Detect which cell encompasses the target text, then output its (X, Y) center coordinate. 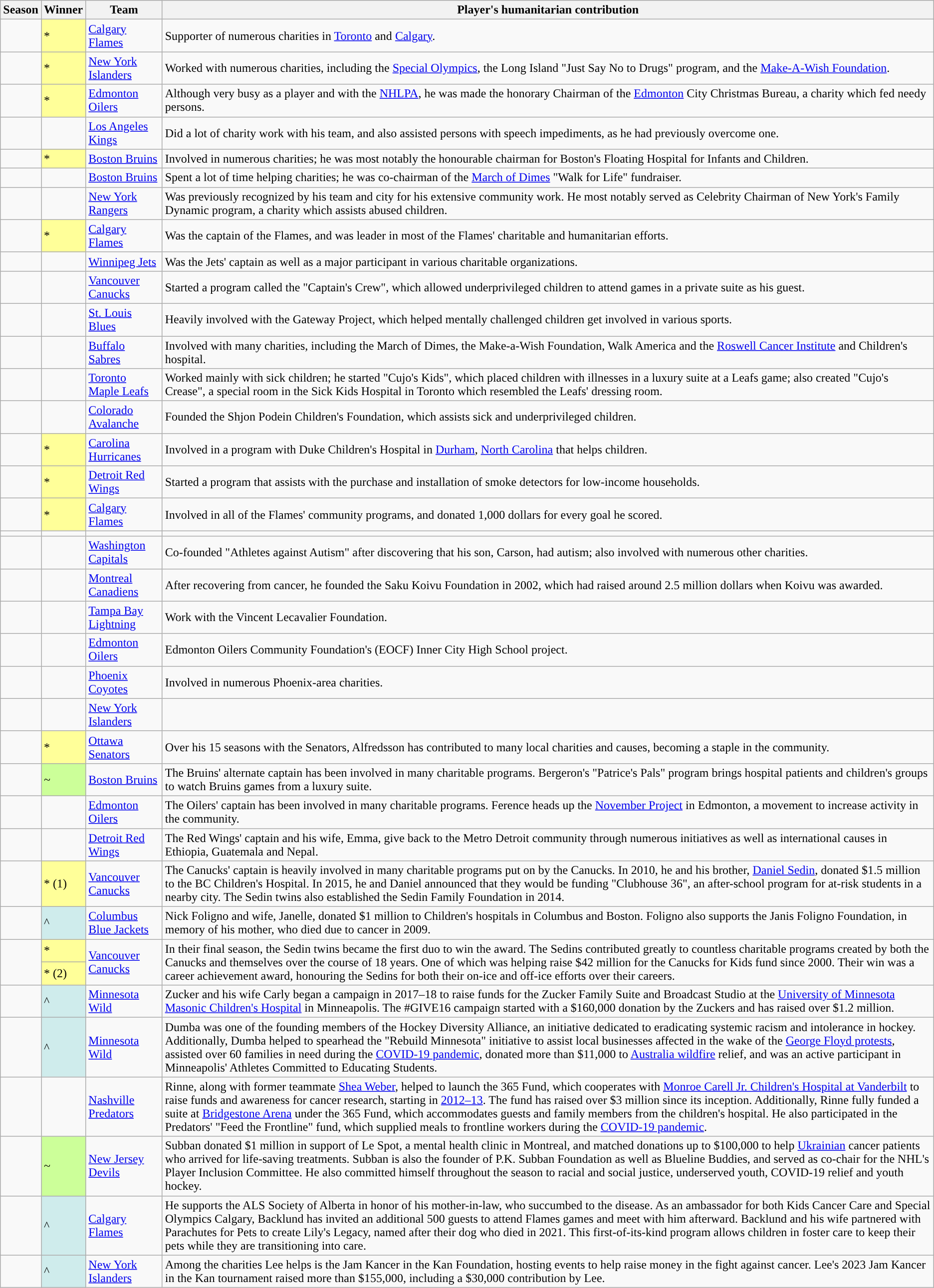
Spent a lot of time helping charities; he was co-chairman of the March of Dimes "Walk for Life" fundraiser. (548, 178)
* (2) (63, 974)
Involved in a program with Duke Children's Hospital in Durham, North Carolina that helps children. (548, 450)
Worked with numerous charities, including the Special Olympics, the Long Island "Just Say No to Drugs" program, and the Make-A-Wish Foundation. (548, 68)
Player's humanitarian contribution (548, 10)
Carolina Hurricanes (124, 450)
Washington Capitals (124, 553)
Edmonton Oilers Community Foundation's (EOCF) Inner City High School project. (548, 649)
Was the captain of the Flames, and was leader in most of the Flames' charitable and humanitarian efforts. (548, 235)
Was the Jets' captain as well as a major participant in various charitable organizations. (548, 261)
Ottawa Senators (124, 747)
Heavily involved with the Gateway Project, which helped mentally challenged children get involved in various sports. (548, 319)
Team (124, 10)
Season (21, 10)
Buffalo Sabres (124, 352)
New Jersey Devils (124, 1166)
* (1) (63, 884)
Columbus Blue Jackets (124, 923)
Winnipeg Jets (124, 261)
Did a lot of charity work with his team, and also assisted persons with speech impediments, as he had previously overcome one. (548, 133)
Started a program called the "Captain's Crew", which allowed underprivileged children to attend games in a private suite as his guest. (548, 287)
Started a program that assists with the purchase and installation of smoke detectors for low-income households. (548, 482)
St. Louis Blues (124, 319)
Tampa Bay Lightning (124, 618)
Winner (63, 10)
Involved in all of the Flames' community programs, and donated 1,000 dollars for every goal he scored. (548, 515)
Nashville Predators (124, 1106)
Phoenix Coyotes (124, 682)
Work with the Vincent Lecavalier Foundation. (548, 618)
Montreal Canadiens (124, 585)
New York Rangers (124, 204)
Toronto Maple Leafs (124, 385)
Involved in numerous charities; he was most notably the honourable chairman for Boston's Floating Hospital for Infants and Children. (548, 159)
Supporter of numerous charities in Toronto and Calgary. (548, 36)
Founded the Shjon Podein Children's Foundation, which assists sick and underprivileged children. (548, 417)
Involved in numerous Phoenix-area charities. (548, 682)
After recovering from cancer, he founded the Saku Koivu Foundation in 2002, which had raised around 2.5 million dollars when Koivu was awarded. (548, 585)
Over his 15 seasons with the Senators, Alfredsson has contributed to many local charities and causes, becoming a staple in the community. (548, 747)
Los Angeles Kings (124, 133)
Co-founded "Athletes against Autism" after discovering that his son, Carson, had autism; also involved with numerous other charities. (548, 553)
Colorado Avalanche (124, 417)
